Determine the [X, Y] coordinate at the center of the cell enclosing the given text.  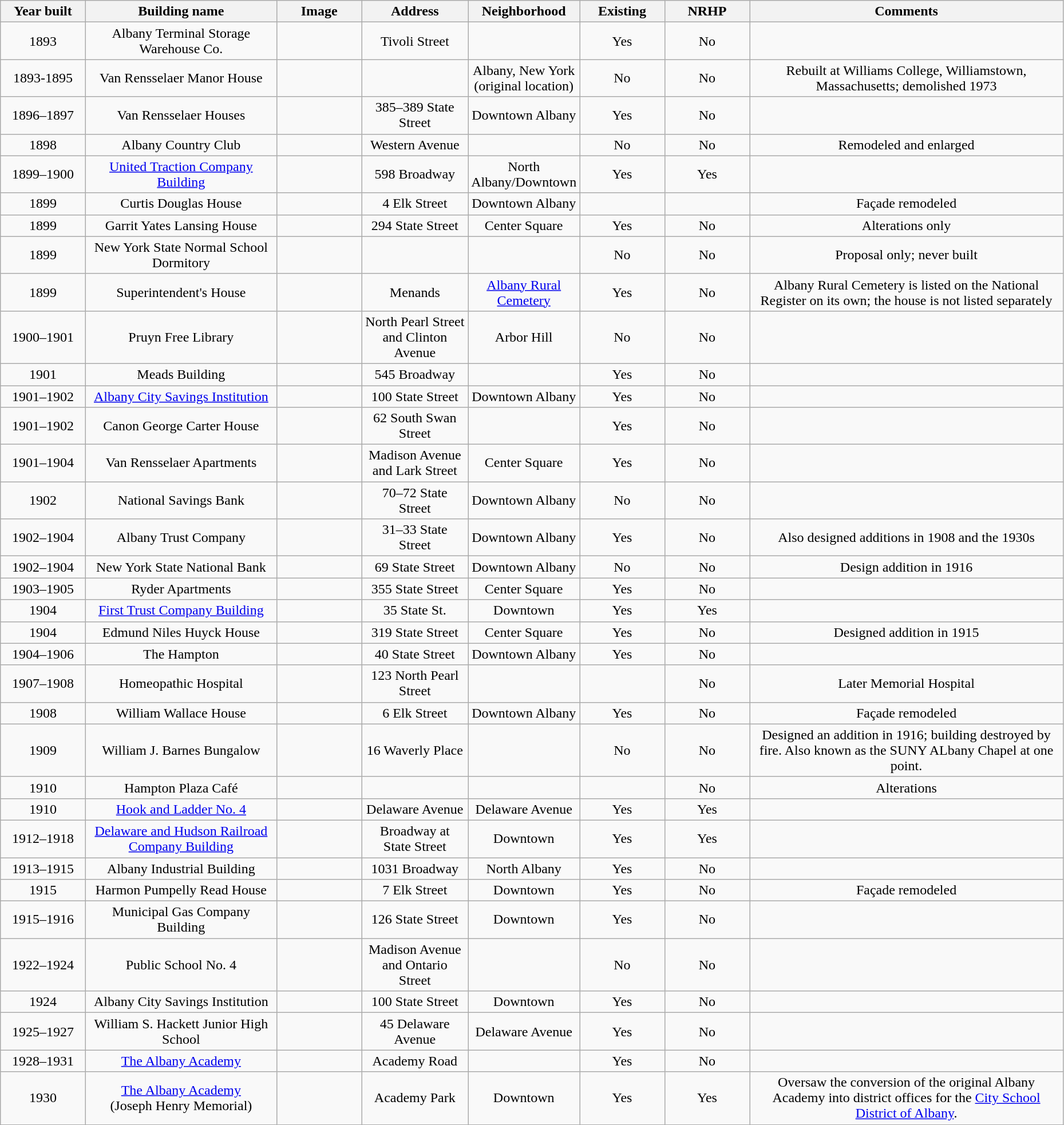
The Albany Academy(Joseph Henry Memorial) [181, 1098]
Building name [181, 11]
Albany Terminal Storage Warehouse Co. [181, 41]
United Traction Company Building [181, 174]
Academy Road [415, 1061]
7 Elk Street [415, 890]
16 Waverly Place [415, 750]
Ryder Apartments [181, 589]
45 Delaware Avenue [415, 1031]
Curtis Douglas House [181, 204]
Delaware and Hudson Railroad Company Building [181, 839]
Rebuilt at Williams College, Williamstown, Massachusetts; demolished 1973 [907, 78]
1928–1931 [43, 1061]
Pruyn Free Library [181, 337]
First Trust Company Building [181, 611]
Arbor Hill [524, 337]
1896–1897 [43, 116]
Albany, New York (original location) [524, 78]
New York State Normal School Dormitory [181, 255]
Western Avenue [415, 145]
1912–1918 [43, 839]
355 State Street [415, 589]
6 Elk Street [415, 713]
1924 [43, 1002]
Menands [415, 292]
70–72 State Street [415, 500]
Albany Rural Cemetery is listed on the National Register on its own; the house is not listed separately [907, 292]
Canon George Carter House [181, 426]
Broadway at State Street [415, 839]
1898 [43, 145]
Image [319, 11]
Hook and Ladder No. 4 [181, 809]
1930 [43, 1098]
North Albany/Downtown [524, 174]
Later Memorial Hospital [907, 683]
598 Broadway [415, 174]
Albany Industrial Building [181, 868]
Alterations only [907, 225]
69 State Street [415, 567]
Van Rensselaer Manor House [181, 78]
Madison Avenue and Ontario Street [415, 965]
Tivoli Street [415, 41]
294 State Street [415, 225]
Meads Building [181, 374]
Design addition in 1916 [907, 567]
1909 [43, 750]
319 State Street [415, 632]
4 Elk Street [415, 204]
Academy Park [415, 1098]
Existing [623, 11]
Homeopathic Hospital [181, 683]
1901 [43, 374]
North Albany [524, 868]
William S. Hackett Junior High School [181, 1031]
545 Broadway [415, 374]
Address [415, 11]
Madison Avenue and Lark Street [415, 464]
62 South Swan Street [415, 426]
1907–1908 [43, 683]
Comments [907, 11]
Public School No. 4 [181, 965]
Albany Rural Cemetery [524, 292]
Oversaw the conversion of the original Albany Academy into district offices for the City School District of Albany. [907, 1098]
Harmon Pumpelly Read House [181, 890]
Alterations [907, 787]
New York State National Bank [181, 567]
Albany Country Club [181, 145]
The Albany Academy [181, 1061]
1925–1927 [43, 1031]
385–389 State Street [415, 116]
Year built [43, 11]
Van Rensselaer Houses [181, 116]
40 State Street [415, 654]
Also designed additions in 1908 and the 1930s [907, 538]
William J. Barnes Bungalow [181, 750]
1901–1904 [43, 464]
Neighborhood [524, 11]
The Hampton [181, 654]
William Wallace House [181, 713]
1922–1924 [43, 965]
Hampton Plaza Café [181, 787]
North Pearl Street and Clinton Avenue [415, 337]
Designed addition in 1915 [907, 632]
1893-1895 [43, 78]
1904–1906 [43, 654]
1908 [43, 713]
Edmund Niles Huyck House [181, 632]
1031 Broadway [415, 868]
31–33 State Street [415, 538]
Municipal Gas Company Building [181, 920]
126 State Street [415, 920]
NRHP [707, 11]
Superintendent's House [181, 292]
Garrit Yates Lansing House [181, 225]
Designed an addition in 1916; building destroyed by fire. Also known as the SUNY ALbany Chapel at one point. [907, 750]
1913–1915 [43, 868]
Remodeled and enlarged [907, 145]
1900–1901 [43, 337]
National Savings Bank [181, 500]
1915 [43, 890]
Van Rensselaer Apartments [181, 464]
1893 [43, 41]
Albany Trust Company [181, 538]
35 State St. [415, 611]
1915–1916 [43, 920]
1902 [43, 500]
1903–1905 [43, 589]
123 North Pearl Street [415, 683]
Proposal only; never built [907, 255]
1899–1900 [43, 174]
